Provide the [X, Y] coordinate of the cell's center where the given text is located.  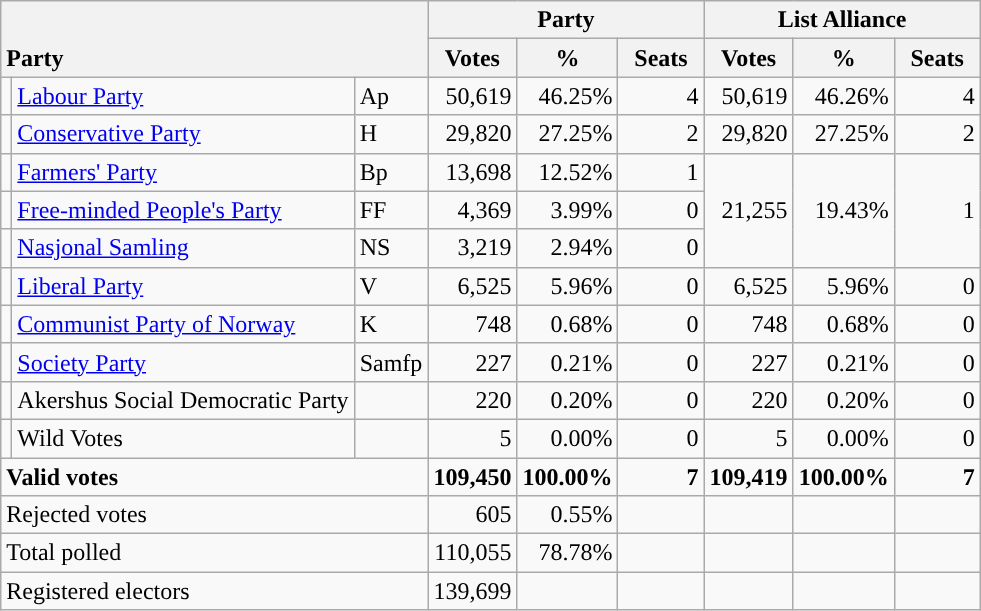
Ap [391, 96]
V [391, 286]
78.78% [568, 553]
Rejected votes [214, 515]
Labour Party [183, 96]
Nasjonal Samling [183, 248]
12.52% [568, 172]
Farmers' Party [183, 172]
Conservative Party [183, 134]
List Alliance [842, 20]
FF [391, 210]
110,055 [472, 553]
Total polled [214, 553]
21,255 [748, 210]
3.99% [568, 210]
Bp [391, 172]
3,219 [472, 248]
Samfp [391, 362]
Wild Votes [183, 438]
Free-minded People's Party [183, 210]
Society Party [183, 362]
H [391, 134]
19.43% [844, 210]
13,698 [472, 172]
Registered electors [214, 591]
NS [391, 248]
605 [472, 515]
139,699 [472, 591]
0.55% [568, 515]
2.94% [568, 248]
Liberal Party [183, 286]
K [391, 324]
46.26% [844, 96]
109,419 [748, 477]
Communist Party of Norway [183, 324]
Valid votes [214, 477]
109,450 [472, 477]
Akershus Social Democratic Party [183, 400]
4,369 [472, 210]
46.25% [568, 96]
